Identify which cell holds the provided text, then report its (X, Y) central coordinate. 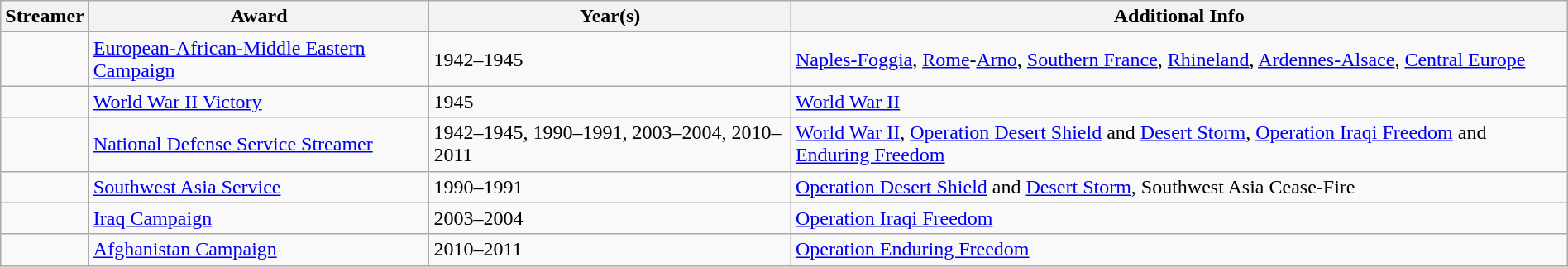
2003–2004 (610, 218)
1945 (610, 102)
World War II Victory (259, 102)
Operation Desert Shield and Desert Storm, Southwest Asia Cease-Fire (1179, 187)
Additional Info (1179, 17)
Streamer (45, 17)
Iraq Campaign (259, 218)
1942–1945 (610, 60)
Year(s) (610, 17)
Afghanistan Campaign (259, 250)
European-African-Middle Eastern Campaign (259, 60)
Award (259, 17)
Naples-Foggia, Rome-Arno, Southern France, Rhineland, Ardennes-Alsace, Central Europe (1179, 60)
World War II, Operation Desert Shield and Desert Storm, Operation Iraqi Freedom and Enduring Freedom (1179, 144)
1942–1945, 1990–1991, 2003–2004, 2010–2011 (610, 144)
2010–2011 (610, 250)
National Defense Service Streamer (259, 144)
World War II (1179, 102)
Southwest Asia Service (259, 187)
Operation Iraqi Freedom (1179, 218)
1990–1991 (610, 187)
Operation Enduring Freedom (1179, 250)
